From the cell containing the given text, extract its center point as [X, Y] coordinate. 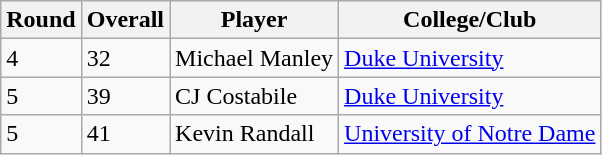
CJ Costabile [254, 96]
41 [125, 134]
Player [254, 20]
32 [125, 58]
Overall [125, 20]
College/Club [470, 20]
4 [41, 58]
Michael Manley [254, 58]
39 [125, 96]
Round [41, 20]
University of Notre Dame [470, 134]
Kevin Randall [254, 134]
